For the text-containing cell, return its midpoint in (x, y) coordinate format. 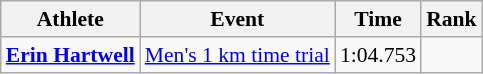
Athlete (70, 19)
Event (238, 19)
Rank (452, 19)
Erin Hartwell (70, 55)
1:04.753 (378, 55)
Men's 1 km time trial (238, 55)
Time (378, 19)
